Return (x, y) of the center of cell containing provided text 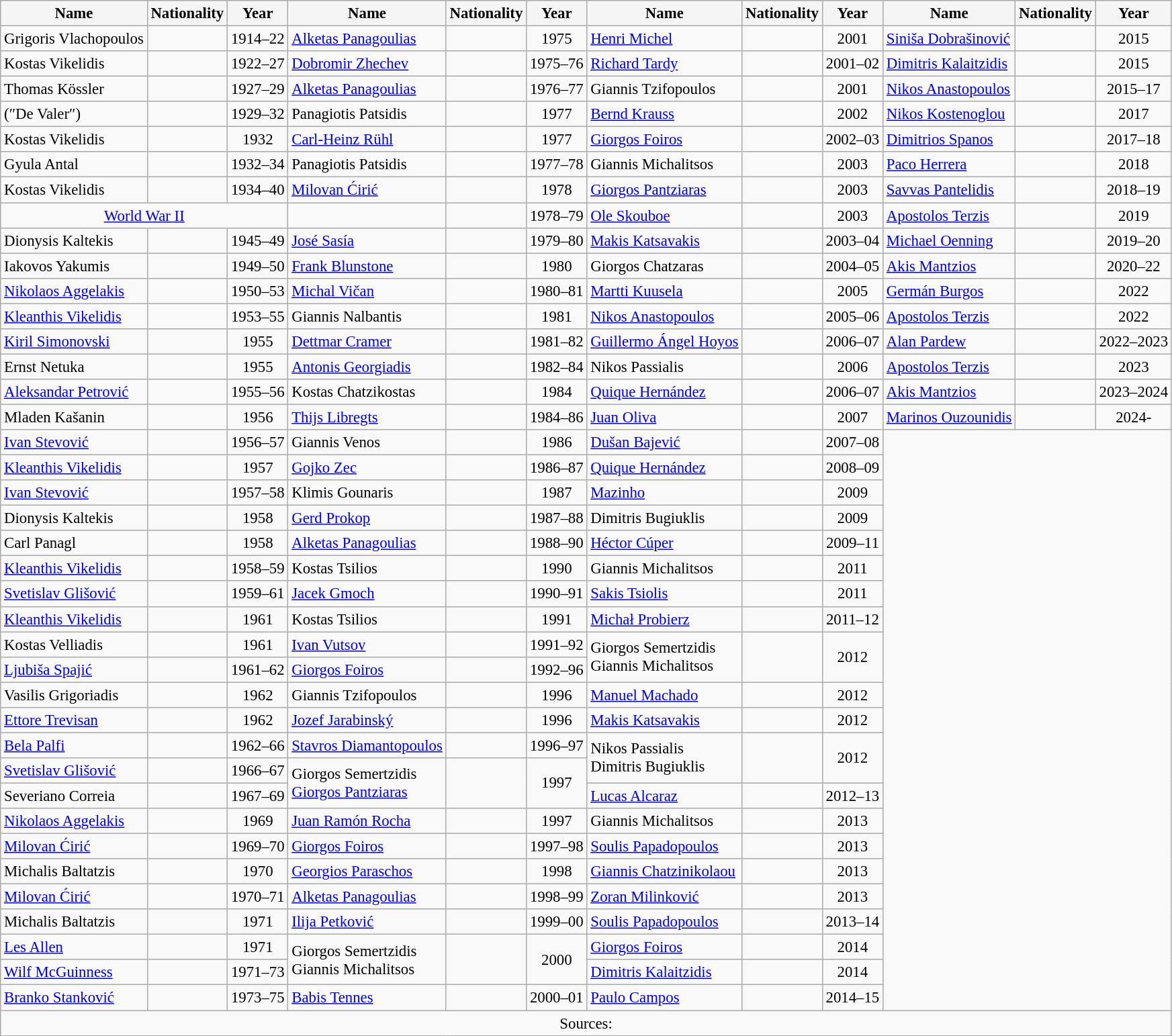
(″De Valer″) (74, 114)
1929–32 (258, 114)
1955–56 (258, 392)
Gyula Antal (74, 164)
Iakovos Yakumis (74, 266)
Ljubiša Spajić (74, 669)
Nikos Passialis (665, 367)
Savvas Pantelidis (950, 190)
Branko Stanković (74, 998)
2002 (852, 114)
1984 (557, 392)
1962–66 (258, 745)
1980 (557, 266)
2018 (1134, 164)
1927–29 (258, 89)
2002–03 (852, 140)
Henri Michel (665, 39)
1970 (258, 872)
Mazinho (665, 493)
Grigoris Vlachopoulos (74, 39)
2006 (852, 367)
Ivan Vutsov (367, 645)
2005 (852, 291)
1932–34 (258, 164)
2011–12 (852, 619)
Giorgos Chatzaras (665, 266)
1990–91 (557, 594)
2013–14 (852, 922)
2023–2024 (1134, 392)
2018–19 (1134, 190)
Dimitrios Spanos (950, 140)
Paulo Campos (665, 998)
1958–59 (258, 569)
1922–27 (258, 64)
Giannis Nalbantis (367, 316)
Manuel Machado (665, 695)
Klimis Gounaris (367, 493)
Michal Vičan (367, 291)
1956–57 (258, 442)
Marinos Ouzounidis (950, 417)
2009–11 (852, 543)
Michał Probierz (665, 619)
Guillermo Ángel Hoyos (665, 342)
1957–58 (258, 493)
1945–49 (258, 240)
Carl Panagl (74, 543)
1971–73 (258, 973)
1976–77 (557, 89)
José Sasía (367, 240)
2001–02 (852, 64)
2005–06 (852, 316)
Les Allen (74, 947)
1984–86 (557, 417)
1991 (557, 619)
1956 (258, 417)
Thomas Kössler (74, 89)
1978–79 (557, 216)
1975 (557, 39)
Kiril Simonovski (74, 342)
1981–82 (557, 342)
1986 (557, 442)
1997–98 (557, 847)
Bela Palfi (74, 745)
1975–76 (557, 64)
Stavros Diamantopoulos (367, 745)
Ettore Trevisan (74, 720)
1998 (557, 872)
World War II (144, 216)
1987 (557, 493)
2024- (1134, 417)
Kostas Velliadis (74, 645)
Wilf McGuinness (74, 973)
2000 (557, 960)
1932 (258, 140)
2023 (1134, 367)
Giannis Chatzinikolaou (665, 872)
Babis Tennes (367, 998)
1969 (258, 821)
1934–40 (258, 190)
2022–2023 (1134, 342)
1978 (557, 190)
Richard Tardy (665, 64)
2020–22 (1134, 266)
1988–90 (557, 543)
Héctor Cúper (665, 543)
1950–53 (258, 291)
Carl-Heinz Rühl (367, 140)
Gojko Zec (367, 468)
Nikos Kostenoglou (950, 114)
Sakis Tsiolis (665, 594)
1980–81 (557, 291)
Ernst Netuka (74, 367)
1987–88 (557, 518)
Dimitris Bugiuklis (665, 518)
1973–75 (258, 998)
Giannis Venos (367, 442)
2017 (1134, 114)
1982–84 (557, 367)
Juan Ramón Rocha (367, 821)
2003–04 (852, 240)
1959–61 (258, 594)
2019–20 (1134, 240)
1991–92 (557, 645)
1990 (557, 569)
1949–50 (258, 266)
1957 (258, 468)
Gerd Prokop (367, 518)
1914–22 (258, 39)
Martti Kuusela (665, 291)
1986–87 (557, 468)
Germán Burgos (950, 291)
1961–62 (258, 669)
Michael Oenning (950, 240)
Dettmar Cramer (367, 342)
1969–70 (258, 847)
2004–05 (852, 266)
Kostas Chatzikostas (367, 392)
2017–18 (1134, 140)
1998–99 (557, 897)
2007–08 (852, 442)
Aleksandar Petrović (74, 392)
Alan Pardew (950, 342)
Bernd Krauss (665, 114)
2008–09 (852, 468)
1966–67 (258, 771)
Jozef Jarabinský (367, 720)
Juan Oliva (665, 417)
1977–78 (557, 164)
Sources: (586, 1023)
Ole Skouboe (665, 216)
Jacek Gmoch (367, 594)
2007 (852, 417)
Siniša Dobrašinović (950, 39)
Dobromir Zhechev (367, 64)
1981 (557, 316)
Georgios Paraschos (367, 872)
Mladen Kašanin (74, 417)
2019 (1134, 216)
1953–55 (258, 316)
Vasilis Grigoriadis (74, 695)
1970–71 (258, 897)
Nikos PassialisDimitris Bugiuklis (665, 757)
1999–00 (557, 922)
Severiano Correia (74, 796)
2014–15 (852, 998)
2000–01 (557, 998)
1979–80 (557, 240)
Paco Herrera (950, 164)
Lucas Alcaraz (665, 796)
Giorgos Semertzidis Giorgos Pantziaras (367, 783)
1996–97 (557, 745)
Dušan Bajević (665, 442)
Giorgos Pantziaras (665, 190)
Thijs Libregts (367, 417)
Frank Blunstone (367, 266)
2012–13 (852, 796)
1967–69 (258, 796)
2015–17 (1134, 89)
1992–96 (557, 669)
Antonis Georgiadis (367, 367)
Zoran Milinković (665, 897)
Ilija Petković (367, 922)
